Output the (X, Y) coordinate of the center of the cell containing the given text.  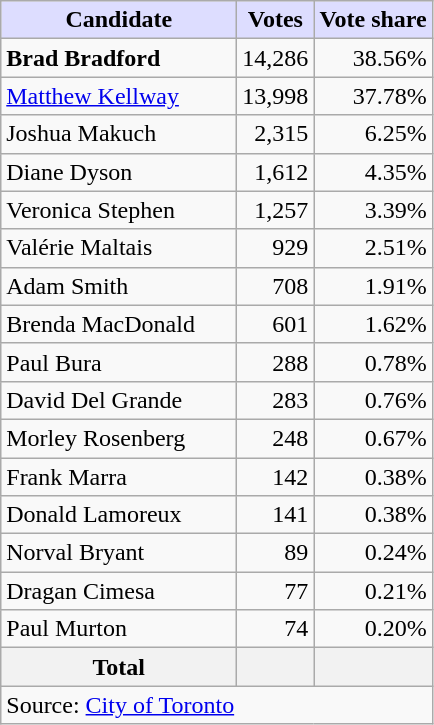
14,286 (276, 58)
Paul Murton (119, 629)
3.39% (373, 210)
6.25% (373, 134)
2.51% (373, 248)
Source: City of Toronto (217, 705)
Frank Marra (119, 477)
1,257 (276, 210)
Vote share (373, 20)
Diane Dyson (119, 172)
708 (276, 286)
Morley Rosenberg (119, 438)
Adam Smith (119, 286)
0.21% (373, 591)
77 (276, 591)
1.91% (373, 286)
Valérie Maltais (119, 248)
0.78% (373, 362)
Candidate (119, 20)
4.35% (373, 172)
0.20% (373, 629)
Dragan Cimesa (119, 591)
142 (276, 477)
Veronica Stephen (119, 210)
283 (276, 400)
74 (276, 629)
38.56% (373, 58)
141 (276, 515)
1,612 (276, 172)
1.62% (373, 324)
Votes (276, 20)
David Del Grande (119, 400)
2,315 (276, 134)
248 (276, 438)
Paul Bura (119, 362)
Matthew Kellway (119, 96)
601 (276, 324)
0.67% (373, 438)
37.78% (373, 96)
Brad Bradford (119, 58)
13,998 (276, 96)
0.24% (373, 553)
0.76% (373, 400)
Joshua Makuch (119, 134)
288 (276, 362)
929 (276, 248)
Donald Lamoreux (119, 515)
89 (276, 553)
Total (119, 667)
Brenda MacDonald (119, 324)
Norval Bryant (119, 553)
